Capture the cell that displays the provided text and extract its [X, Y] central coordinate. 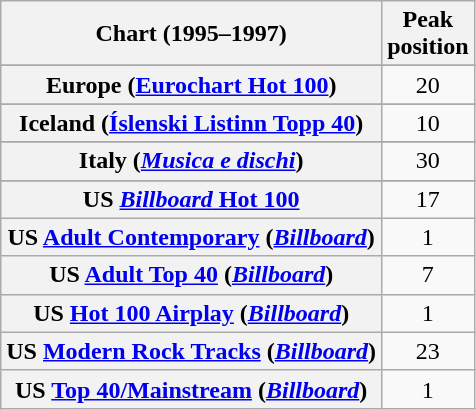
20 [428, 85]
US Hot 100 Airplay (Billboard) [192, 313]
US Adult Top 40 (Billboard) [192, 275]
US Billboard Hot 100 [192, 199]
Iceland (Íslenski Listinn Topp 40) [192, 123]
Europe (Eurochart Hot 100) [192, 85]
Italy (Musica e dischi) [192, 161]
23 [428, 351]
10 [428, 123]
US Modern Rock Tracks (Billboard) [192, 351]
Peakposition [428, 34]
30 [428, 161]
US Adult Contemporary (Billboard) [192, 237]
17 [428, 199]
7 [428, 275]
Chart (1995–1997) [192, 34]
US Top 40/Mainstream (Billboard) [192, 389]
